Return the (X, Y) coordinate for the center point of the cell that contains the specified text.  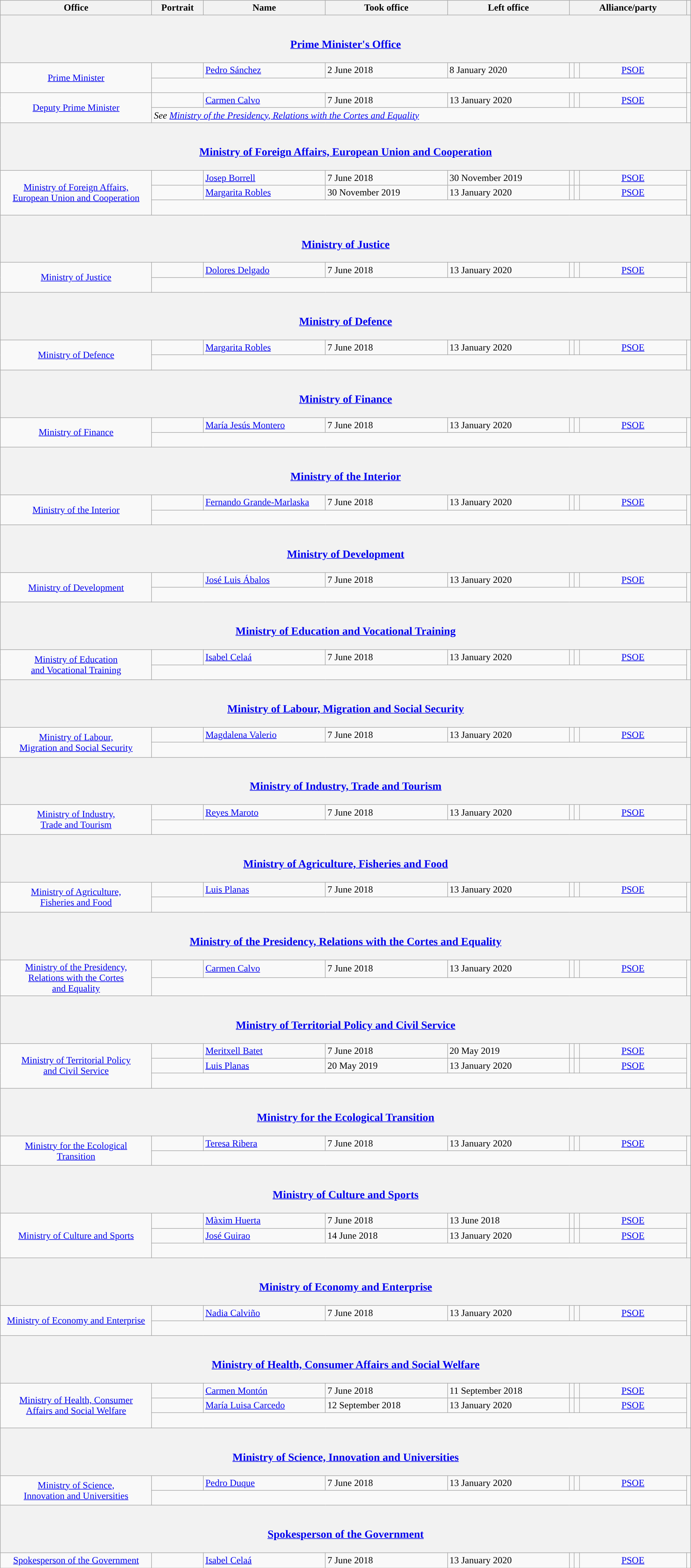
Ministry of Territorial Policyand Civil Service (76, 1066)
Ministry of Territorial Policy and Civil Service (346, 1020)
María Luisa Carcedo (264, 1406)
Ministry for the EcologicalTransition (76, 1151)
Prime Minister (76, 78)
Ministry for the Ecological Transition (346, 1112)
Pedro Sánchez (264, 70)
Nadia Calviño (264, 1313)
Reyes Maroto (264, 812)
12 September 2018 (386, 1406)
Ministry of the Presidency, Relations with the Cortes and Equality (346, 936)
Meritxell Batet (264, 1051)
Pedro Duque (264, 1483)
8 January 2020 (509, 70)
11 September 2018 (509, 1391)
Teresa Ribera (264, 1143)
Ministry of the Presidency,Relations with the Cortesand Equality (76, 978)
Fernando Grande-Marlaska (264, 502)
Ministry of Science,Innovation and Universities (76, 1490)
Ministry of Agriculture, Fisheries and Food (346, 858)
María Jesús Montero (264, 425)
13 June 2018 (509, 1221)
Ministry of Industry, Trade and Tourism (346, 781)
Left office (509, 8)
José Guirao (264, 1236)
Ministry of Labour, Migration and Social Security (346, 703)
José Luis Ábalos (264, 580)
Dolores Delgado (264, 270)
Carmen Montón (264, 1391)
Ministry of Foreign Affairs,European Union and Cooperation (76, 193)
Ministry of Science, Innovation and Universities (346, 1451)
Took office (386, 8)
14 June 2018 (386, 1236)
Magdalena Valerio (264, 735)
2 June 2018 (386, 70)
Ministry of Health, ConsumerAffairs and Social Welfare (76, 1406)
Màxim Huerta (264, 1221)
Prime Minister's Office (346, 39)
Ministry of Labour,Migration and Social Security (76, 742)
See Ministry of the Presidency, Relations with the Cortes and Equality (419, 115)
Ministry of Agriculture,Fisheries and Food (76, 897)
Office (76, 8)
Josep Borrell (264, 178)
Name (264, 8)
Ministry of Industry,Trade and Tourism (76, 820)
Ministry of Educationand Vocational Training (76, 665)
Portrait (177, 8)
Deputy Prime Minister (76, 108)
Ministry of Education and Vocational Training (346, 626)
Ministry of Foreign Affairs, European Union and Cooperation (346, 146)
Ministry of Health, Consumer Affairs and Social Welfare (346, 1360)
Alliance/party (628, 8)
